Return [X, Y] of the center of cell containing provided text 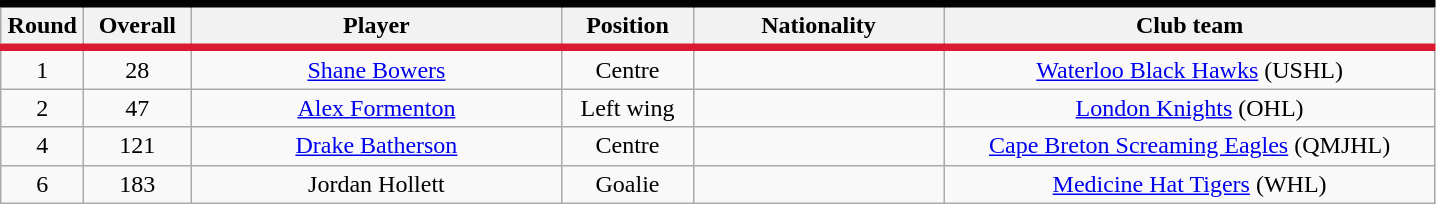
Alex Formenton [376, 108]
Cape Breton Screaming Eagles (QMJHL) [1190, 146]
183 [138, 184]
Club team [1190, 26]
Jordan Hollett [376, 184]
4 [42, 146]
1 [42, 68]
Round [42, 26]
2 [42, 108]
London Knights (OHL) [1190, 108]
Player [376, 26]
Drake Batherson [376, 146]
121 [138, 146]
Left wing [628, 108]
Nationality [818, 26]
Medicine Hat Tigers (WHL) [1190, 184]
Overall [138, 26]
28 [138, 68]
Waterloo Black Hawks (USHL) [1190, 68]
47 [138, 108]
Shane Bowers [376, 68]
6 [42, 184]
Goalie [628, 184]
Position [628, 26]
